From the cell containing the given text, extract its center point as (X, Y) coordinate. 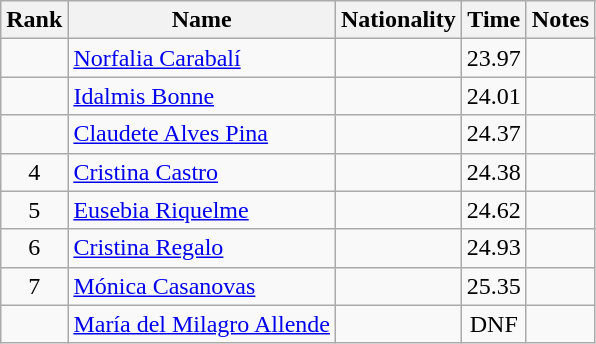
24.01 (494, 96)
23.97 (494, 58)
DNF (494, 324)
Eusebia Riquelme (202, 210)
María del Milagro Allende (202, 324)
24.93 (494, 248)
6 (34, 248)
7 (34, 286)
Cristina Regalo (202, 248)
Claudete Alves Pina (202, 134)
25.35 (494, 286)
4 (34, 172)
24.37 (494, 134)
Time (494, 20)
Name (202, 20)
Idalmis Bonne (202, 96)
Norfalia Carabalí (202, 58)
Cristina Castro (202, 172)
Notes (560, 20)
Mónica Casanovas (202, 286)
24.38 (494, 172)
24.62 (494, 210)
5 (34, 210)
Rank (34, 20)
Nationality (399, 20)
